Return the (X, Y) coordinate for the center point of the cell that contains the specified text.  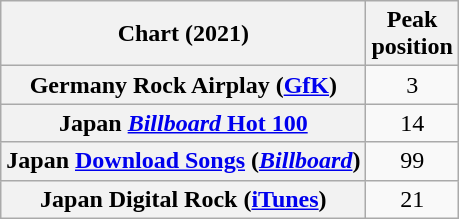
Japan Digital Rock (iTunes) (184, 199)
21 (412, 199)
Chart (2021) (184, 34)
Japan Download Songs (Billboard) (184, 161)
3 (412, 85)
Germany Rock Airplay (GfK) (184, 85)
Japan Billboard Hot 100 (184, 123)
14 (412, 123)
99 (412, 161)
Peakposition (412, 34)
